Identify which cell holds the provided text, then report its [x, y] central coordinate. 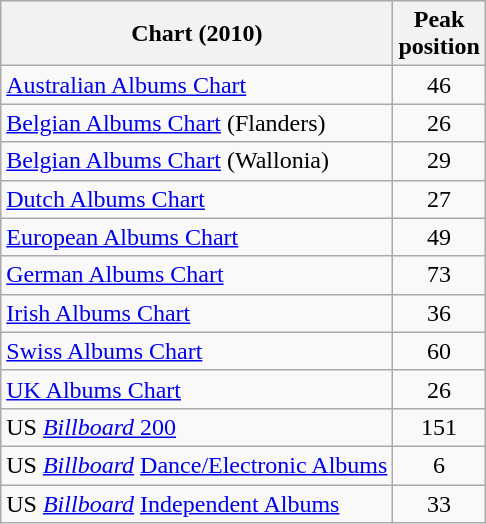
US Billboard Independent Albums [197, 503]
36 [439, 313]
60 [439, 351]
Australian Albums Chart [197, 85]
73 [439, 275]
33 [439, 503]
European Albums Chart [197, 237]
Peakposition [439, 34]
6 [439, 465]
US Billboard Dance/Electronic Albums [197, 465]
46 [439, 85]
US Billboard 200 [197, 427]
49 [439, 237]
27 [439, 199]
Chart (2010) [197, 34]
Belgian Albums Chart (Wallonia) [197, 161]
Dutch Albums Chart [197, 199]
Swiss Albums Chart [197, 351]
151 [439, 427]
29 [439, 161]
UK Albums Chart [197, 389]
Irish Albums Chart [197, 313]
Belgian Albums Chart (Flanders) [197, 123]
German Albums Chart [197, 275]
